Determine the (X, Y) coordinate at the center of the cell enclosing the given text.  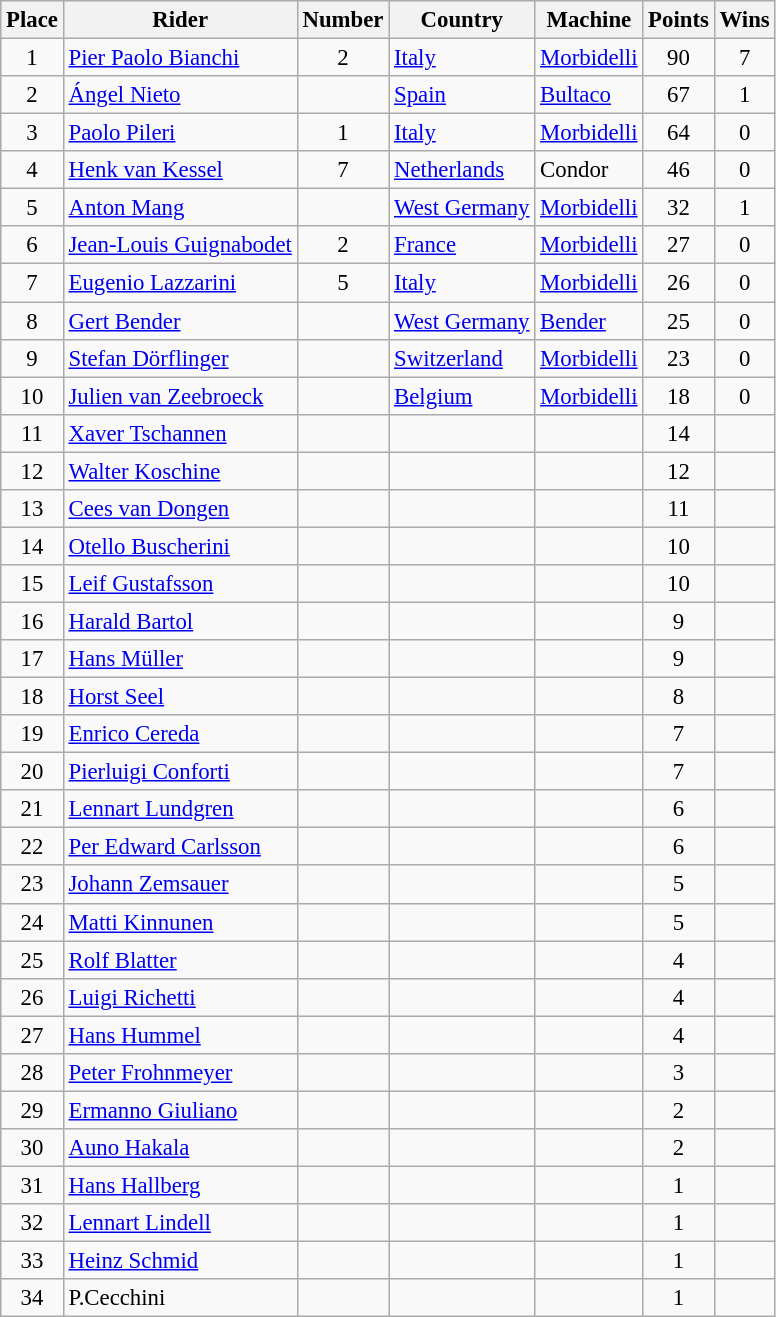
Leif Gustafsson (180, 584)
19 (32, 734)
64 (678, 133)
90 (678, 58)
Hans Hallberg (180, 1185)
Points (678, 20)
24 (32, 922)
16 (32, 621)
Eugenio Lazzarini (180, 283)
Condor (589, 170)
Paolo Pileri (180, 133)
Wins (744, 20)
Bender (589, 321)
P.Cecchini (180, 1298)
Ángel Nieto (180, 95)
Peter Frohnmeyer (180, 1073)
Lennart Lundgren (180, 809)
20 (32, 772)
Cees van Dongen (180, 509)
33 (32, 1261)
Enrico Cereda (180, 734)
France (462, 245)
29 (32, 1110)
Hans Hummel (180, 1035)
Gert Bender (180, 321)
Rolf Blatter (180, 960)
Place (32, 20)
Pier Paolo Bianchi (180, 58)
Ermanno Giuliano (180, 1110)
17 (32, 659)
Stefan Dörflinger (180, 358)
31 (32, 1185)
22 (32, 847)
Xaver Tschannen (180, 433)
Johann Zemsauer (180, 885)
Lennart Lindell (180, 1223)
Per Edward Carlsson (180, 847)
46 (678, 170)
Heinz Schmid (180, 1261)
Harald Bartol (180, 621)
Otello Buscherini (180, 546)
15 (32, 584)
Rider (180, 20)
Machine (589, 20)
Walter Koschine (180, 471)
Luigi Richetti (180, 997)
Henk van Kessel (180, 170)
Netherlands (462, 170)
Jean-Louis Guignabodet (180, 245)
Matti Kinnunen (180, 922)
Horst Seel (180, 697)
Julien van Zeebroeck (180, 396)
Hans Müller (180, 659)
13 (32, 509)
Anton Mang (180, 208)
Auno Hakala (180, 1148)
34 (32, 1298)
21 (32, 809)
Bultaco (589, 95)
Country (462, 20)
Number (343, 20)
67 (678, 95)
Belgium (462, 396)
28 (32, 1073)
Spain (462, 95)
Pierluigi Conforti (180, 772)
Switzerland (462, 358)
30 (32, 1148)
